Pinpoint the cell where the given text exists, returning its (x, y) midpoint coordinate. 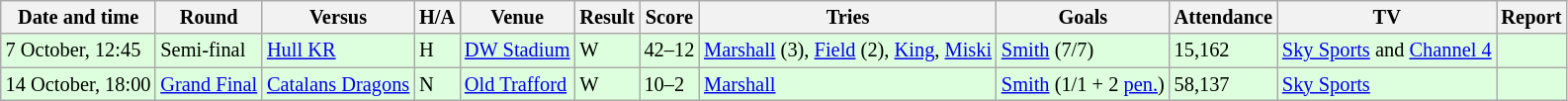
Catalans Dragons (338, 84)
Old Trafford (517, 84)
Versus (338, 17)
Grand Final (209, 84)
N (437, 84)
Tries (848, 17)
Date and time (79, 17)
Marshall (848, 84)
Score (670, 17)
TV (1387, 17)
42–12 (670, 50)
7 October, 12:45 (79, 50)
58,137 (1224, 84)
Report (1532, 17)
Smith (1/1 + 2 pen.) (1084, 84)
H (437, 50)
Result (607, 17)
Round (209, 17)
10–2 (670, 84)
DW Stadium (517, 50)
Smith (7/7) (1084, 50)
H/A (437, 17)
15,162 (1224, 50)
Marshall (3), Field (2), King, Miski (848, 50)
14 October, 18:00 (79, 84)
Sky Sports and Channel 4 (1387, 50)
Sky Sports (1387, 84)
Venue (517, 17)
Attendance (1224, 17)
Hull KR (338, 50)
Goals (1084, 17)
Semi-final (209, 50)
